Determine the [x, y] coordinate at the center of the cell enclosing the given text.  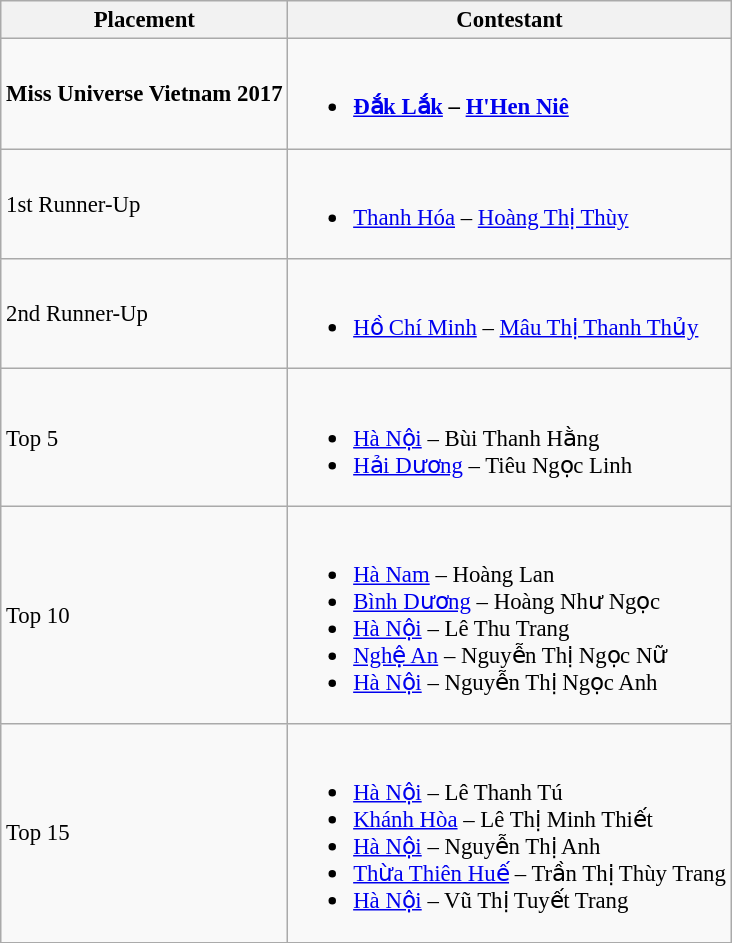
Placement [144, 20]
Top 10 [144, 615]
Hồ Chí Minh – Mâu Thị Thanh Thủy [510, 314]
Miss Universe Vietnam 2017 [144, 94]
2nd Runner-Up [144, 314]
Top 15 [144, 833]
Thanh Hóa – Hoàng Thị Thùy [510, 204]
Hà Nội – Lê Thanh TúKhánh Hòa – Lê Thị Minh ThiếtHà Nội – Nguyễn Thị AnhThừa Thiên Huế – Trần Thị Thùy TrangHà Nội – Vũ Thị Tuyết Trang [510, 833]
Contestant [510, 20]
Top 5 [144, 438]
1st Runner-Up [144, 204]
Đắk Lắk – H'Hen Niê [510, 94]
Hà Nam – Hoàng LanBình Dương – Hoàng Như NgọcHà Nội – Lê Thu TrangNghệ An – Nguyễn Thị Ngọc NữHà Nội – Nguyễn Thị Ngọc Anh [510, 615]
Hà Nội – Bùi Thanh HằngHải Dương – Tiêu Ngọc Linh [510, 438]
